Scan for the cell matching the given text and deliver its (X, Y) coordinate at center. 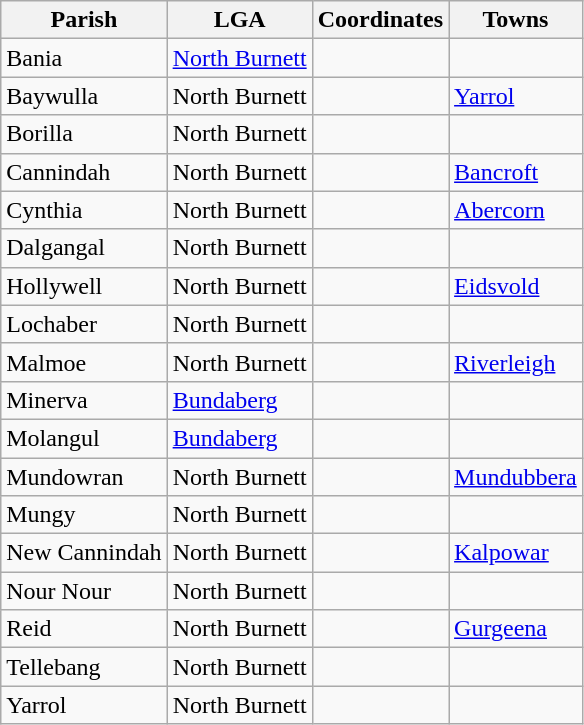
Riverleigh (516, 362)
Hollywell (84, 286)
Mungy (84, 515)
Dalgangal (84, 248)
Bancroft (516, 172)
Eidsvold (516, 286)
Mundubbera (516, 477)
Cynthia (84, 210)
Minerva (84, 400)
Coordinates (380, 20)
Gurgeena (516, 629)
Bania (84, 58)
Baywulla (84, 96)
Reid (84, 629)
Malmoe (84, 362)
Lochaber (84, 324)
Kalpowar (516, 553)
Molangul (84, 438)
Tellebang (84, 667)
Abercorn (516, 210)
New Cannindah (84, 553)
Towns (516, 20)
Nour Nour (84, 591)
LGA (240, 20)
Cannindah (84, 172)
Mundowran (84, 477)
Parish (84, 20)
Borilla (84, 134)
